Return [x, y] of the center of cell containing provided text 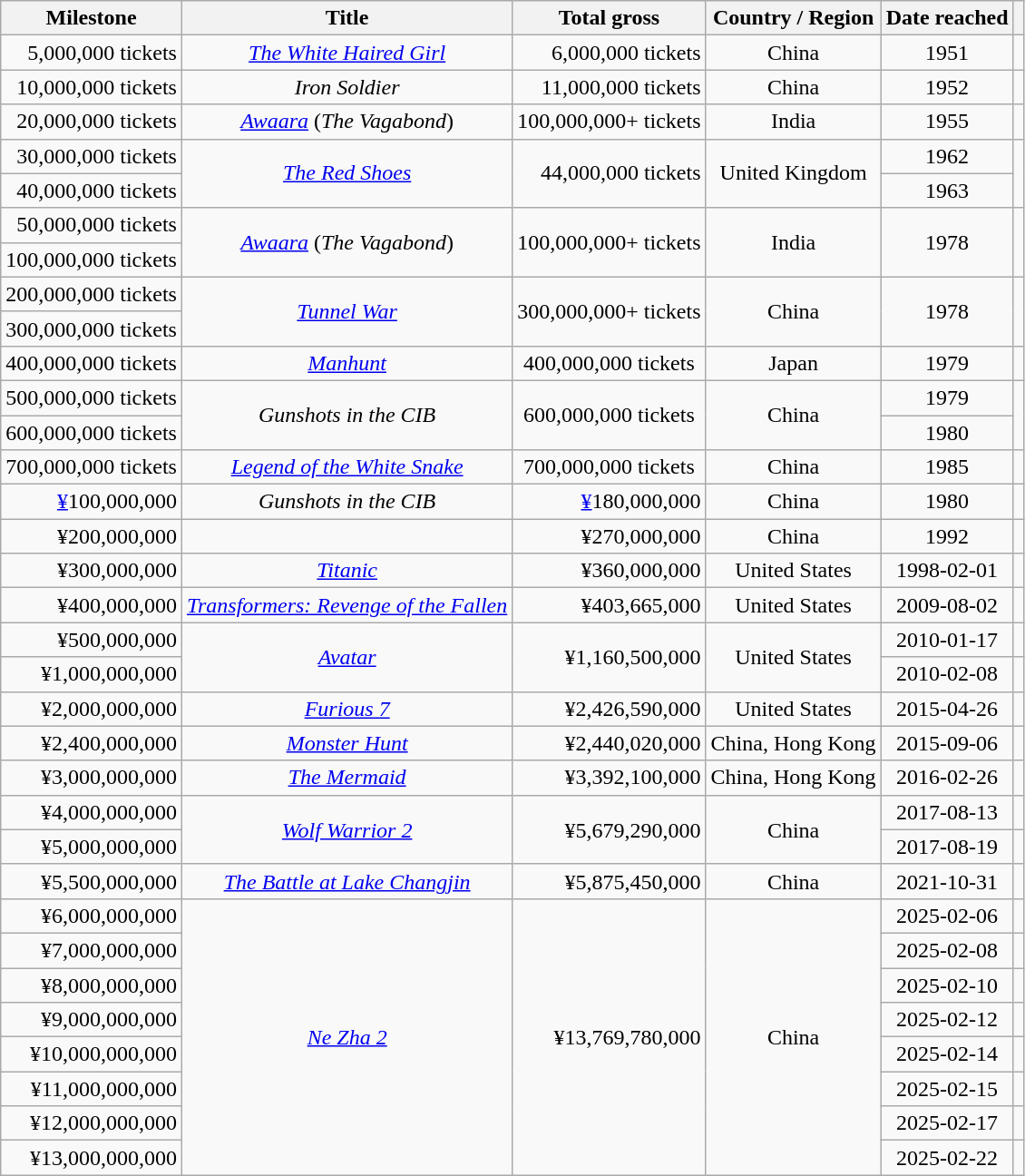
¥13,000,000,000 [92, 1158]
300,000,000 tickets [92, 328]
Titanic [347, 571]
¥6,000,000,000 [92, 916]
¥9,000,000,000 [92, 1020]
¥8,000,000,000 [92, 985]
Title [347, 18]
2017-08-19 [947, 847]
1955 [947, 122]
¥1,160,500,000 [610, 657]
Total gross [610, 18]
¥500,000,000 [92, 640]
¥2,440,020,000 [610, 743]
2025-02-06 [947, 916]
United Kingdom [793, 173]
¥3,000,000,000 [92, 778]
2021-10-31 [947, 881]
¥5,500,000,000 [92, 881]
¥13,769,780,000 [610, 1036]
2025-02-10 [947, 985]
1962 [947, 156]
1998-02-01 [947, 571]
Milestone [92, 18]
Ne Zha 2 [347, 1036]
¥2,426,590,000 [610, 709]
¥270,000,000 [610, 536]
500,000,000 tickets [92, 397]
2025-02-12 [947, 1020]
Japan [793, 363]
Monster Hunt [347, 743]
¥403,665,000 [610, 605]
Iron Soldier [347, 87]
¥5,875,450,000 [610, 881]
¥360,000,000 [610, 571]
2016-02-26 [947, 778]
¥11,000,000,000 [92, 1089]
20,000,000 tickets [92, 122]
¥3,392,100,000 [610, 778]
1951 [947, 53]
50,000,000 tickets [92, 225]
2010-02-08 [947, 674]
The Red Shoes [347, 173]
11,000,000 tickets [610, 87]
2025-02-17 [947, 1123]
¥1,000,000,000 [92, 674]
¥300,000,000 [92, 571]
40,000,000 tickets [92, 191]
Wolf Warrior 2 [347, 829]
2017-08-13 [947, 812]
¥7,000,000,000 [92, 950]
The White Haired Girl [347, 53]
30,000,000 tickets [92, 156]
¥5,679,290,000 [610, 829]
¥4,000,000,000 [92, 812]
1992 [947, 536]
5,000,000 tickets [92, 53]
Manhunt [347, 363]
2025-02-08 [947, 950]
Tunnel War [347, 311]
2015-09-06 [947, 743]
44,000,000 tickets [610, 173]
2010-01-17 [947, 640]
¥12,000,000,000 [92, 1123]
1963 [947, 191]
6,000,000 tickets [610, 53]
¥100,000,000 [92, 502]
2025-02-22 [947, 1158]
¥180,000,000 [610, 502]
Date reached [947, 18]
Transformers: Revenge of the Fallen [347, 605]
2015-04-26 [947, 709]
The Mermaid [347, 778]
The Battle at Lake Changjin [347, 881]
Avatar [347, 657]
¥5,000,000,000 [92, 847]
10,000,000 tickets [92, 87]
200,000,000 tickets [92, 294]
Furious 7 [347, 709]
2025-02-14 [947, 1054]
¥10,000,000,000 [92, 1054]
2009-08-02 [947, 605]
Country / Region [793, 18]
100,000,000 tickets [92, 260]
¥2,400,000,000 [92, 743]
¥200,000,000 [92, 536]
300,000,000+ tickets [610, 311]
Legend of the White Snake [347, 467]
2025-02-15 [947, 1089]
¥400,000,000 [92, 605]
¥2,000,000,000 [92, 709]
1952 [947, 87]
1985 [947, 467]
